From the cell containing the given text, extract its center point as (x, y) coordinate. 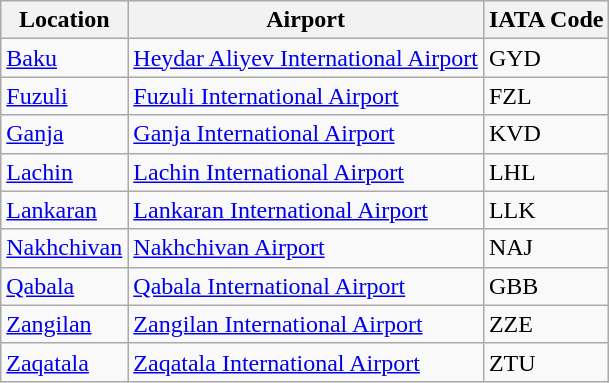
Lachin (64, 172)
Nakhchivan Airport (306, 248)
Location (64, 20)
Fuzuli (64, 96)
ZZE (546, 324)
Zaqatala International Airport (306, 362)
Lachin International Airport (306, 172)
GBB (546, 286)
Airport (306, 20)
Qabala International Airport (306, 286)
GYD (546, 58)
FZL (546, 96)
Zangilan International Airport (306, 324)
NAJ (546, 248)
Heydar Aliyev International Airport (306, 58)
LLK (546, 210)
ZTU (546, 362)
Lankaran (64, 210)
Fuzuli International Airport (306, 96)
Zangilan (64, 324)
KVD (546, 134)
Zaqatala (64, 362)
LHL (546, 172)
Ganja International Airport (306, 134)
Baku (64, 58)
IATA Code (546, 20)
Qabala (64, 286)
Nakhchivan (64, 248)
Ganja (64, 134)
Lankaran International Airport (306, 210)
